Return the (x, y) coordinate for the center point of the cell that contains the specified text.  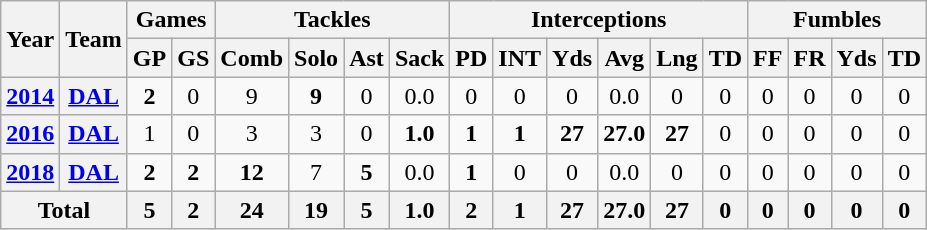
INT (520, 58)
Comb (252, 58)
Interceptions (599, 20)
PD (472, 58)
Ast (367, 58)
Lng (677, 58)
GP (149, 58)
GS (194, 58)
2014 (30, 96)
19 (316, 210)
Fumbles (838, 20)
FR (810, 58)
Games (170, 20)
Tackles (332, 20)
Total (64, 210)
Team (94, 39)
2018 (30, 172)
24 (252, 210)
12 (252, 172)
Sack (419, 58)
FF (768, 58)
Year (30, 39)
2016 (30, 134)
Solo (316, 58)
7 (316, 172)
Avg (624, 58)
